From the cell containing the given text, extract its center point as (X, Y) coordinate. 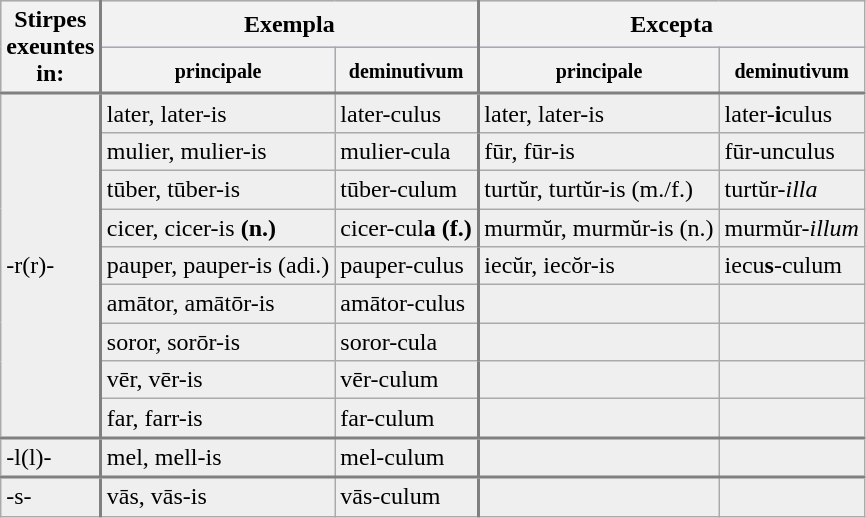
mel, mell-is (218, 458)
mulier-cula (406, 151)
turtŭr, turtŭr-is (m./f.) (598, 189)
pauper, pauper-is (adi.) (218, 266)
vēr, vēr-is (218, 380)
iecŭr, iecŏr-is (598, 266)
vās, vās-is (218, 496)
murmŭr, murmŭr-is (n.) (598, 227)
Exempla (290, 24)
-s- (51, 496)
tūber-culum (406, 189)
soror, sorōr-is (218, 342)
-l(l)- (51, 458)
mulier, mulier-is (218, 151)
turtŭr-illa (792, 189)
amātor-culus (406, 304)
far-culum (406, 418)
soror-cula (406, 342)
far, farr-is (218, 418)
mel-culum (406, 458)
amātor, amātōr-is (218, 304)
fūr, fūr-is (598, 151)
vēr-culum (406, 380)
Excepta (671, 24)
Stirpes exeuntes in: (51, 48)
fūr-unculus (792, 151)
murmŭr-illum (792, 227)
-r(r)- (51, 266)
cicer-cula (f.) (406, 227)
cicer, cicer-is (n.) (218, 227)
later-culus (406, 114)
iecus-culum (792, 266)
vās-culum (406, 496)
later-iculus (792, 114)
tūber, tūber-is (218, 189)
pauper-culus (406, 266)
